Pinpoint the cell where the given text exists, returning its [X, Y] midpoint coordinate. 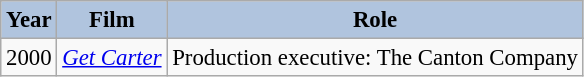
2000 [29, 58]
Get Carter [112, 58]
Film [112, 20]
Role [375, 20]
Production executive: The Canton Company [375, 58]
Year [29, 20]
